Locate the cell with the specified text and output its [X, Y] center coordinate. 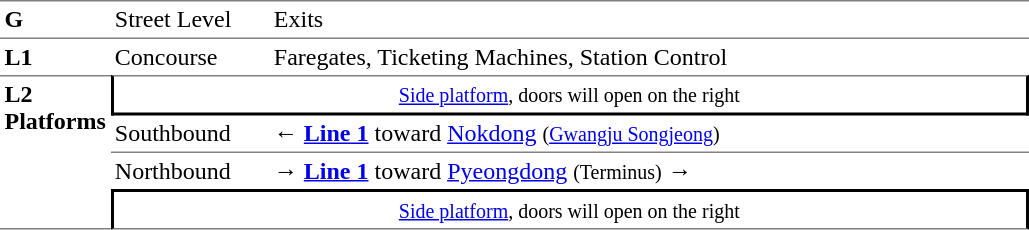
→ Line 1 toward Pyeongdong (Terminus) → [648, 171]
Faregates, Ticketing Machines, Station Control [648, 57]
L1 [55, 57]
Northbound [190, 171]
Southbound [190, 135]
Concourse [190, 57]
G [55, 20]
← Line 1 toward Nokdong (Gwangju Songjeong) [648, 135]
L2Platforms [55, 152]
Street Level [190, 20]
Exits [648, 20]
